Detect which cell encompasses the target text, then output its (X, Y) center coordinate. 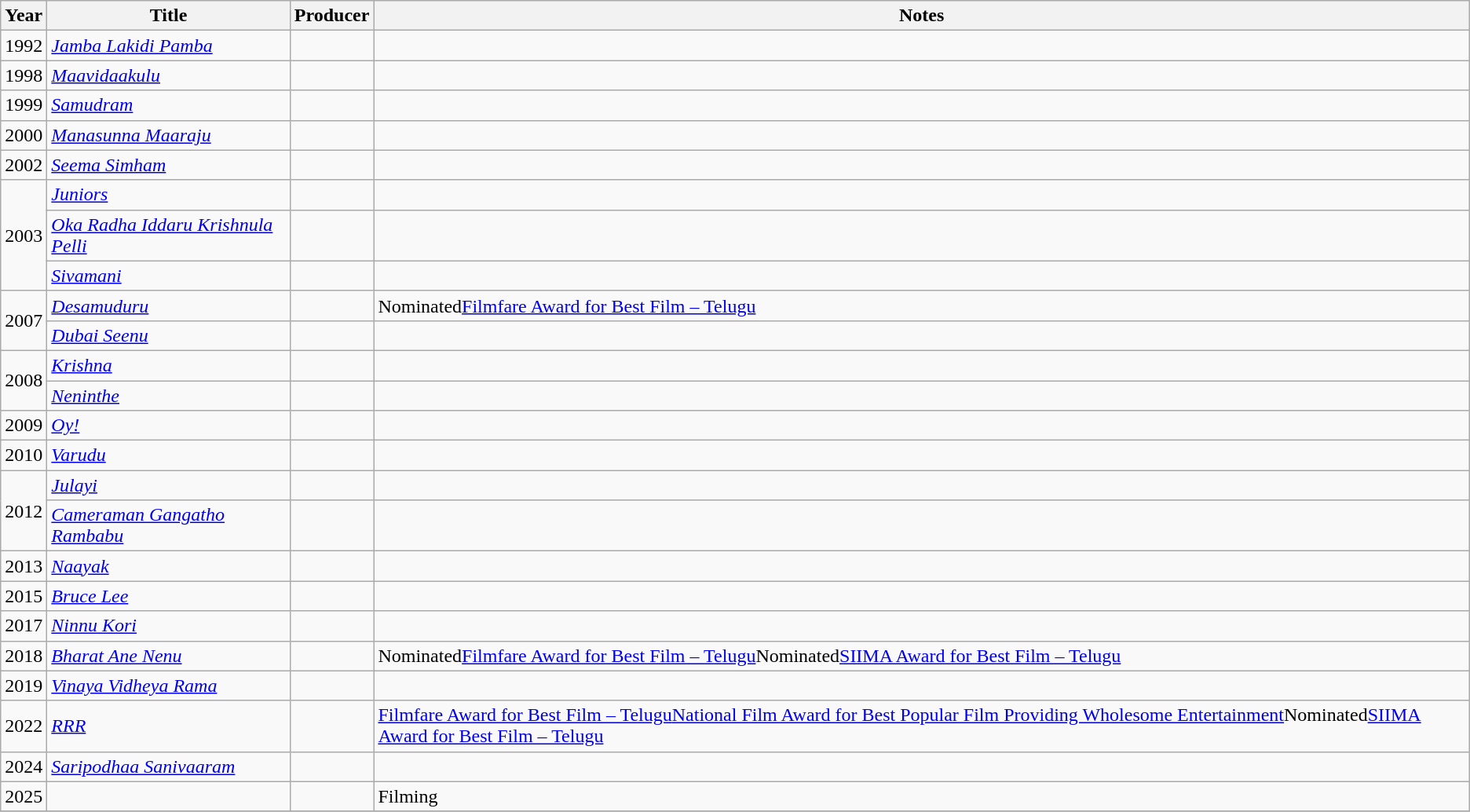
Varudu (169, 455)
2009 (24, 426)
2007 (24, 320)
Jamba Lakidi Pamba (169, 46)
Ninnu Kori (169, 626)
Juniors (169, 195)
2003 (24, 236)
Sivamani (169, 276)
2002 (24, 165)
Dubai Seenu (169, 335)
Saripodhaa Sanivaaram (169, 766)
2025 (24, 796)
2022 (24, 726)
Krishna (169, 365)
Julayi (169, 485)
2012 (24, 510)
2015 (24, 596)
Notes (922, 16)
1992 (24, 46)
Naayak (169, 566)
Filming (922, 796)
Bruce Lee (169, 596)
2000 (24, 135)
Cameraman Gangatho Rambabu (169, 526)
Oy! (169, 426)
Oka Radha Iddaru Krishnula Pelli (169, 236)
NominatedFilmfare Award for Best Film – Telugu (922, 305)
2008 (24, 380)
Neninthe (169, 395)
2019 (24, 686)
Vinaya Vidheya Rama (169, 686)
Samudram (169, 105)
2013 (24, 566)
2010 (24, 455)
2018 (24, 656)
Year (24, 16)
Maavidaakulu (169, 75)
Desamuduru (169, 305)
2017 (24, 626)
2024 (24, 766)
1999 (24, 105)
Bharat Ane Nenu (169, 656)
Manasunna Maaraju (169, 135)
NominatedFilmfare Award for Best Film – TeluguNominatedSIIMA Award for Best Film – Telugu (922, 656)
Producer (331, 16)
Title (169, 16)
1998 (24, 75)
Seema Simham (169, 165)
RRR (169, 726)
